Identify which cell holds the provided text, then report its (X, Y) central coordinate. 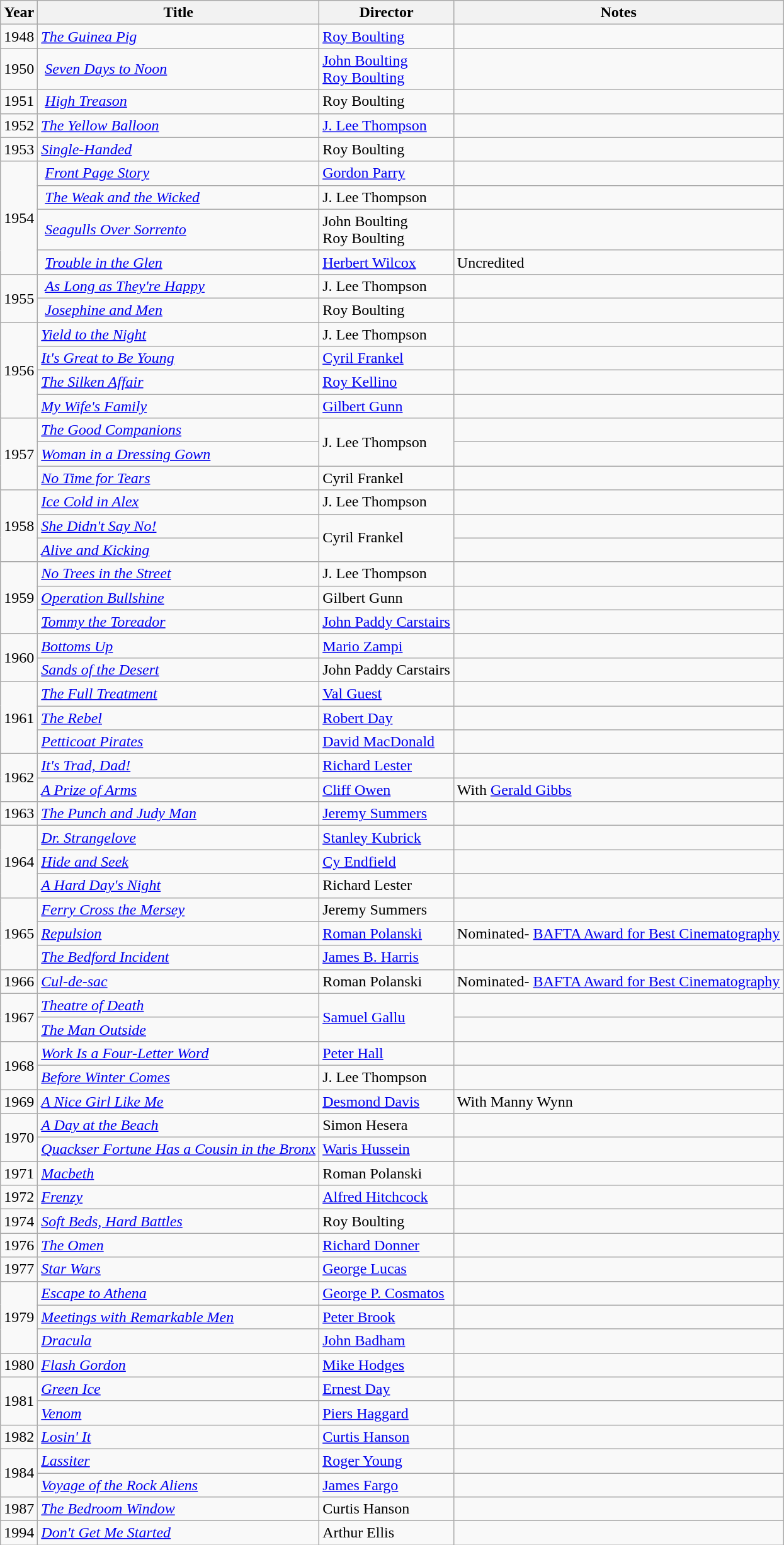
James Fargo (387, 1485)
Hide and Seek (179, 862)
Soft Beds, Hard Battles (179, 1221)
Losin' It (179, 1437)
1962 (19, 778)
Roy Kellino (387, 382)
Mike Hodges (387, 1365)
The Good Companions (179, 430)
Roger Young (387, 1461)
The Omen (179, 1245)
1969 (19, 1102)
James B. Harris (387, 957)
It's Trad, Dad! (179, 766)
Robert Day (387, 717)
1972 (19, 1197)
As Long as They're Happy (179, 286)
George P. Cosmatos (387, 1293)
Don't Get Me Started (179, 1533)
1960 (19, 658)
The Yellow Balloon (179, 125)
Yield to the Night (179, 334)
1958 (19, 526)
1964 (19, 862)
1959 (19, 598)
1953 (19, 149)
Piers Haggard (387, 1413)
Venom (179, 1413)
1957 (19, 454)
Year (19, 13)
1970 (19, 1137)
The Silken Affair (179, 382)
1976 (19, 1245)
Sands of the Desert (179, 670)
1961 (19, 717)
1956 (19, 370)
Uncredited (618, 262)
1955 (19, 298)
Macbeth (179, 1173)
1954 (19, 218)
1950 (19, 69)
My Wife's Family (179, 406)
1968 (19, 1065)
1966 (19, 981)
Mario Zampi (387, 646)
Stanley Kubrick (387, 838)
Arthur Ellis (387, 1533)
Petticoat Pirates (179, 742)
1948 (19, 37)
1967 (19, 1017)
Star Wars (179, 1269)
Alive and Kicking (179, 550)
Ice Cold in Alex (179, 502)
Samuel Gallu (387, 1017)
Cliff Owen (387, 790)
It's Great to Be Young (179, 358)
1980 (19, 1365)
Before Winter Comes (179, 1077)
Cy Endfield (387, 862)
Bottoms Up (179, 646)
Waris Hussein (387, 1149)
Josephine and Men (179, 310)
Front Page Story (179, 173)
Richard Donner (387, 1245)
A Hard Day's Night (179, 886)
Frenzy (179, 1197)
Notes (618, 13)
Gordon Parry (387, 173)
Seven Days to Noon (179, 69)
Tommy the Toreador (179, 622)
Title (179, 13)
1994 (19, 1533)
Seagulls Over Sorrento (179, 229)
Ferry Cross the Mersey (179, 909)
The Bedroom Window (179, 1509)
Theatre of Death (179, 1005)
Simon Hesera (387, 1126)
Peter Hall (387, 1053)
Single-Handed (179, 149)
Work Is a Four-Letter Word (179, 1053)
Peter Brook (387, 1317)
The Full Treatment (179, 693)
1974 (19, 1221)
1965 (19, 933)
1952 (19, 125)
John Badham (387, 1341)
1971 (19, 1173)
David MacDonald (387, 742)
Quackser Fortune Has a Cousin in the Bronx (179, 1149)
Director (387, 13)
1982 (19, 1437)
Ernest Day (387, 1389)
The Weak and the Wicked (179, 197)
Desmond Davis (387, 1102)
George Lucas (387, 1269)
1981 (19, 1401)
A Prize of Arms (179, 790)
Herbert Wilcox (387, 262)
1987 (19, 1509)
Meetings with Remarkable Men (179, 1317)
1979 (19, 1317)
The Punch and Judy Man (179, 814)
No Trees in the Street (179, 574)
1984 (19, 1473)
Val Guest (387, 693)
Dr. Strangelove (179, 838)
1977 (19, 1269)
The Rebel (179, 717)
Green Ice (179, 1389)
Alfred Hitchcock (387, 1197)
Dracula (179, 1341)
With Manny Wynn (618, 1102)
The Guinea Pig (179, 37)
A Nice Girl Like Me (179, 1102)
She Didn't Say No! (179, 526)
Escape to Athena (179, 1293)
Trouble in the Glen (179, 262)
A Day at the Beach (179, 1126)
Voyage of the Rock Aliens (179, 1485)
Flash Gordon (179, 1365)
Cul-de-sac (179, 981)
Woman in a Dressing Gown (179, 454)
Repulsion (179, 933)
With Gerald Gibbs (618, 790)
The Man Outside (179, 1029)
1951 (19, 101)
The Bedford Incident (179, 957)
Operation Bullshine (179, 598)
High Treason (179, 101)
No Time for Tears (179, 478)
1963 (19, 814)
Lassiter (179, 1461)
